Identify which cell holds the provided text, then report its (x, y) central coordinate. 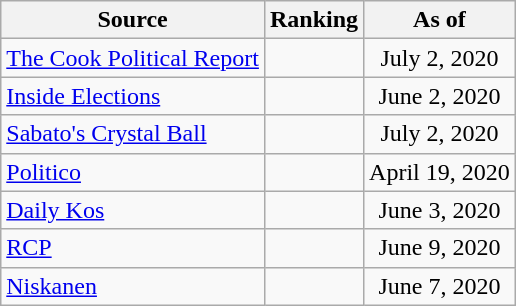
April 19, 2020 (440, 172)
June 3, 2020 (440, 210)
As of (440, 20)
RCP (133, 248)
Daily Kos (133, 210)
Inside Elections (133, 96)
The Cook Political Report (133, 58)
Source (133, 20)
June 2, 2020 (440, 96)
Sabato's Crystal Ball (133, 134)
June 9, 2020 (440, 248)
Ranking (314, 20)
Politico (133, 172)
June 7, 2020 (440, 286)
Niskanen (133, 286)
